Identify which cell holds the provided text, then report its (x, y) central coordinate. 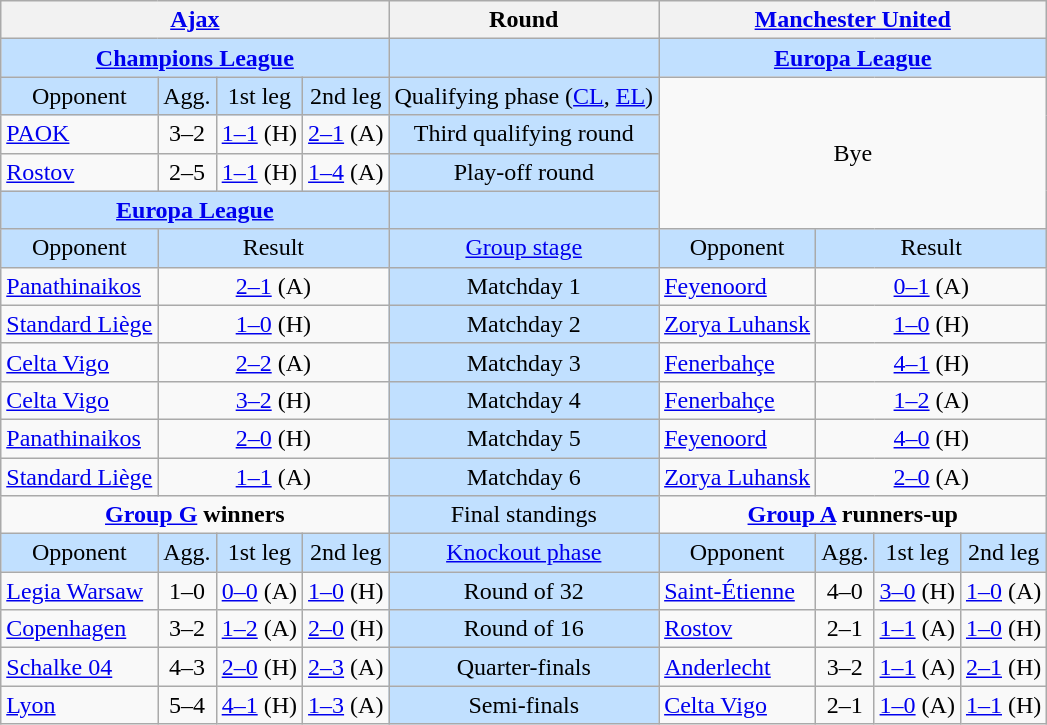
Matchday 1 (524, 286)
Third qualifying round (524, 134)
2–5 (187, 172)
2–3 (A) (346, 667)
Anderlecht (738, 667)
0–1 (A) (932, 286)
Round of 32 (524, 591)
Schalke 04 (80, 667)
Manchester United (853, 20)
3–0 (H) (917, 591)
Play-off round (524, 172)
1–0 (187, 591)
PAOK (80, 134)
Ajax (195, 20)
Champions League (195, 58)
5–4 (187, 705)
Round (524, 20)
Final standings (524, 515)
0–0 (A) (259, 591)
Qualifying phase (CL, EL) (524, 96)
Matchday 6 (524, 477)
Matchday 4 (524, 400)
Group A runners-up (853, 515)
Knockout phase (524, 553)
Quarter-finals (524, 667)
Matchday 3 (524, 362)
Group stage (524, 248)
1–4 (A) (346, 172)
3–2 (H) (274, 400)
4–0 (H) (932, 438)
Semi-finals (524, 705)
1–3 (A) (346, 705)
Copenhagen (80, 629)
2–0 (A) (932, 477)
Lyon (80, 705)
4–3 (187, 667)
Bye (853, 153)
2–1 (H) (1003, 667)
Round of 16 (524, 629)
4–0 (845, 591)
Matchday 2 (524, 324)
Saint-Étienne (738, 591)
Matchday 5 (524, 438)
Legia Warsaw (80, 591)
Group G winners (195, 515)
2–2 (A) (274, 362)
